Detect which cell encompasses the target text, then output its (x, y) center coordinate. 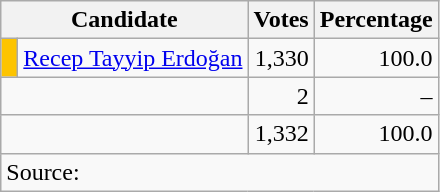
1,332 (281, 134)
– (376, 96)
Source: (220, 172)
Recep Tayyip Erdoğan (133, 58)
1,330 (281, 58)
Percentage (376, 20)
2 (281, 96)
Votes (281, 20)
Candidate (124, 20)
